Identify which cell holds the provided text, then report its [x, y] central coordinate. 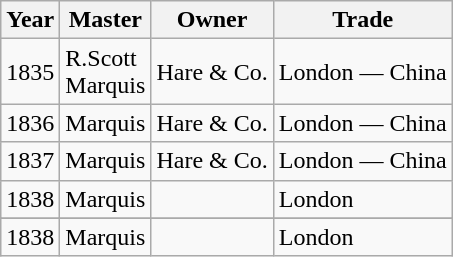
R.ScottMarquis [106, 72]
Year [30, 20]
1837 [30, 161]
1836 [30, 123]
Trade [362, 20]
1835 [30, 72]
Master [106, 20]
Owner [212, 20]
